From the cell containing the given text, extract its center point as [x, y] coordinate. 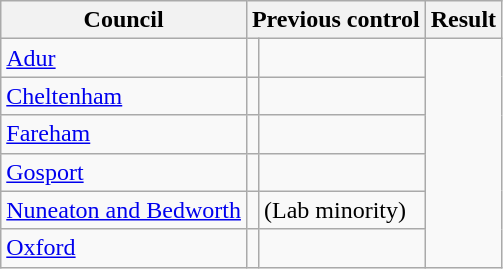
Adur [124, 58]
Council [124, 20]
Nuneaton and Bedworth [124, 210]
Fareham [124, 134]
Previous control [336, 20]
Cheltenham [124, 96]
Oxford [124, 248]
(Lab minority) [342, 210]
Gosport [124, 172]
Result [463, 20]
